Extract the [X, Y] coordinate from the center of the cell holding the provided text.  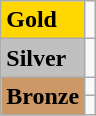
Gold [43, 20]
Bronze [43, 96]
Silver [43, 58]
